Capture the cell that displays the provided text and extract its [X, Y] central coordinate. 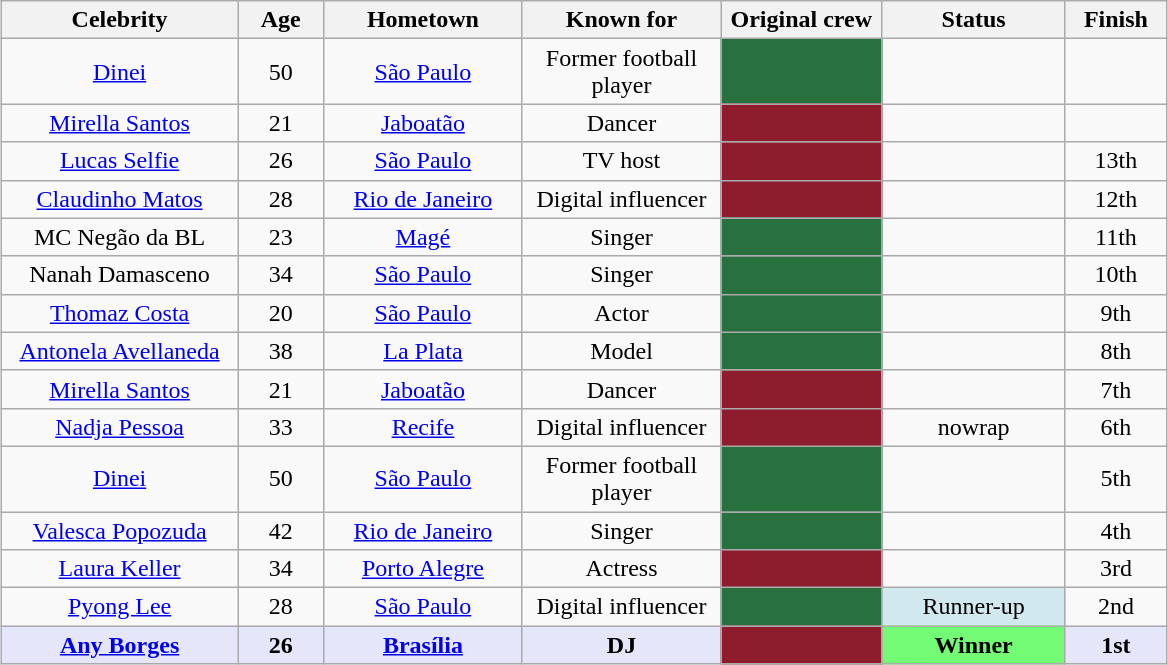
13th [1116, 161]
Finish [1116, 20]
20 [281, 313]
Status [974, 20]
12th [1116, 199]
1st [1116, 645]
8th [1116, 351]
5th [1116, 478]
Claudinho Matos [120, 199]
nowrap [974, 427]
Model [622, 351]
Laura Keller [120, 569]
23 [281, 237]
4th [1116, 531]
Antonela Avellaneda [120, 351]
38 [281, 351]
Recife [424, 427]
Valesca Popozuda [120, 531]
3rd [1116, 569]
Any Borges [120, 645]
42 [281, 531]
Lucas Selfie [120, 161]
Thomaz Costa [120, 313]
TV host [622, 161]
11th [1116, 237]
Nanah Damasceno [120, 275]
Actress [622, 569]
Brasília [424, 645]
Winner [974, 645]
Nadja Pessoa [120, 427]
Age [281, 20]
6th [1116, 427]
Original crew [802, 20]
MC Negão da BL [120, 237]
2nd [1116, 607]
Celebrity [120, 20]
La Plata [424, 351]
9th [1116, 313]
Actor [622, 313]
7th [1116, 389]
10th [1116, 275]
Pyong Lee [120, 607]
33 [281, 427]
Porto Alegre [424, 569]
Hometown [424, 20]
Known for [622, 20]
DJ [622, 645]
Magé [424, 237]
Runner-up [974, 607]
